Detect which cell encompasses the target text, then output its [X, Y] center coordinate. 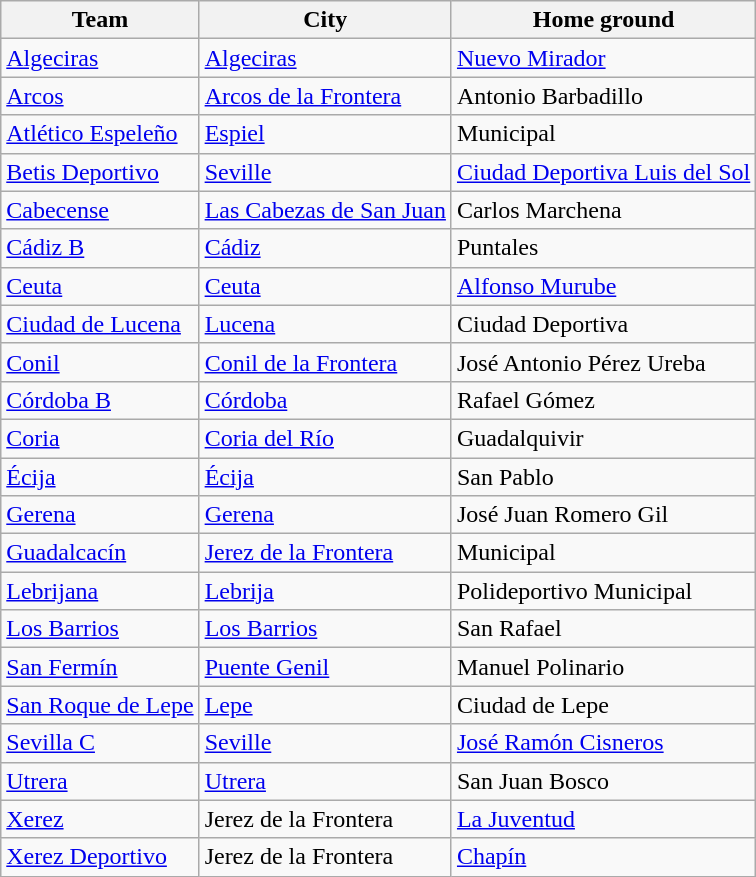
Manuel Polinario [603, 667]
Las Cabezas de San Juan [325, 210]
Ciudad de Lucena [100, 324]
Conil [100, 362]
City [325, 20]
Córdoba B [100, 400]
Conil de la Frontera [325, 362]
Ciudad Deportiva Luis del Sol [603, 172]
José Juan Romero Gil [603, 515]
Córdoba [325, 400]
San Pablo [603, 477]
José Ramón Cisneros [603, 743]
San Rafael [603, 629]
Puente Genil [325, 667]
Puntales [603, 248]
Alfonso Murube [603, 286]
Ciudad de Lepe [603, 705]
Sevilla C [100, 743]
Coria [100, 438]
Betis Deportivo [100, 172]
Espiel [325, 134]
Arcos de la Frontera [325, 96]
Polideportivo Municipal [603, 591]
Cádiz [325, 248]
Lebrijana [100, 591]
Guadalquivir [603, 438]
San Fermín [100, 667]
Lebrija [325, 591]
Cabecense [100, 210]
Coria del Río [325, 438]
Atlético Espeleño [100, 134]
Lucena [325, 324]
La Juventud [603, 819]
San Juan Bosco [603, 781]
Ciudad Deportiva [603, 324]
Chapín [603, 857]
Guadalcacín [100, 553]
Cádiz B [100, 248]
Home ground [603, 20]
Rafael Gómez [603, 400]
Antonio Barbadillo [603, 96]
Xerez [100, 819]
Arcos [100, 96]
Lepe [325, 705]
Xerez Deportivo [100, 857]
Nuevo Mirador [603, 58]
Carlos Marchena [603, 210]
José Antonio Pérez Ureba [603, 362]
San Roque de Lepe [100, 705]
Team [100, 20]
